Determine the (X, Y) coordinate at the center of the cell enclosing the given text.  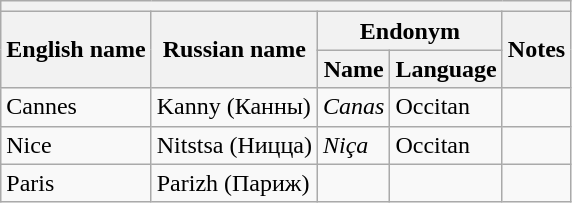
Notes (536, 50)
Endonym (410, 31)
Name (353, 69)
Canas (353, 107)
Russian name (234, 50)
Nice (76, 145)
Cannes (76, 107)
Kanny (Канны) (234, 107)
Niça (353, 145)
Parizh (Париж) (234, 183)
Paris (76, 183)
Language (446, 69)
English name (76, 50)
Nitstsa (Ницца) (234, 145)
